Detect which cell encompasses the target text, then output its [X, Y] center coordinate. 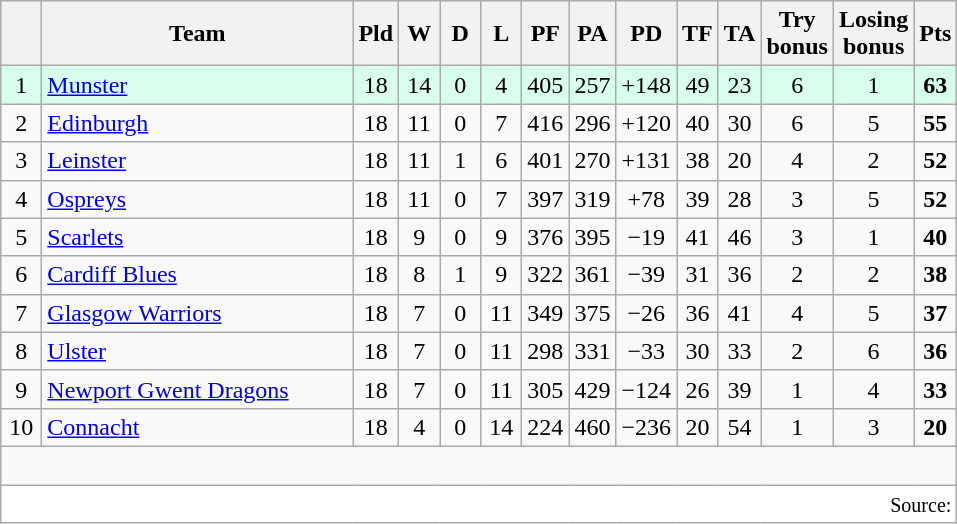
361 [592, 275]
PF [546, 34]
257 [592, 85]
405 [546, 85]
46 [740, 237]
296 [592, 123]
270 [592, 161]
331 [592, 351]
Leinster [198, 161]
Cardiff Blues [198, 275]
Ospreys [198, 199]
−39 [646, 275]
−33 [646, 351]
Source: [479, 503]
460 [592, 427]
31 [698, 275]
+131 [646, 161]
28 [740, 199]
Munster [198, 85]
Glasgow Warriors [198, 313]
Try bonus [797, 34]
TF [698, 34]
Losing bonus [873, 34]
+120 [646, 123]
+78 [646, 199]
−19 [646, 237]
−236 [646, 427]
Pts [936, 34]
55 [936, 123]
319 [592, 199]
376 [546, 237]
305 [546, 389]
TA [740, 34]
349 [546, 313]
D [460, 34]
Team [198, 34]
375 [592, 313]
401 [546, 161]
Ulster [198, 351]
23 [740, 85]
224 [546, 427]
W [420, 34]
−124 [646, 389]
37 [936, 313]
−26 [646, 313]
63 [936, 85]
Connacht [198, 427]
PA [592, 34]
L [502, 34]
395 [592, 237]
Pld [376, 34]
429 [592, 389]
Scarlets [198, 237]
49 [698, 85]
298 [546, 351]
Newport Gwent Dragons [198, 389]
+148 [646, 85]
26 [698, 389]
10 [22, 427]
322 [546, 275]
54 [740, 427]
416 [546, 123]
Edinburgh [198, 123]
PD [646, 34]
397 [546, 199]
